Scan for the cell matching the given text and deliver its [X, Y] coordinate at center. 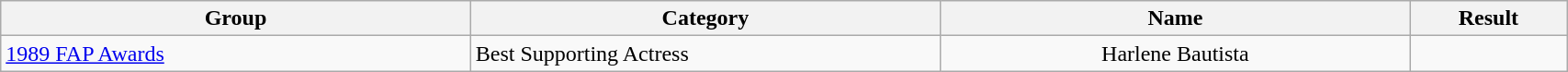
Category [705, 18]
Group [235, 18]
Result [1488, 18]
Best Supporting Actress [705, 54]
Name [1176, 18]
Harlene Bautista [1176, 54]
1989 FAP Awards [235, 54]
